Provide the [X, Y] coordinate of the cell's center where the given text is located.  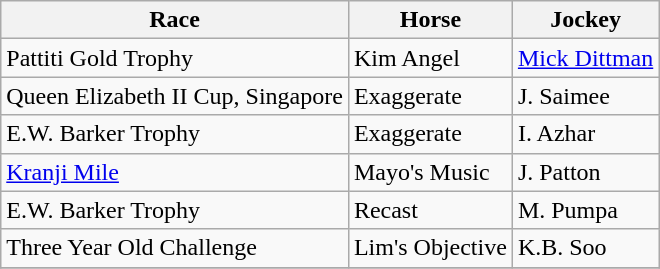
Race [175, 20]
I. Azhar [585, 134]
Horse [430, 20]
K.B. Soo [585, 248]
Pattiti Gold Trophy [175, 58]
J. Saimee [585, 96]
Kim Angel [430, 58]
Kranji Mile [175, 172]
Jockey [585, 20]
Recast [430, 210]
Mayo's Music [430, 172]
Mick Dittman [585, 58]
J. Patton [585, 172]
M. Pumpa [585, 210]
Queen Elizabeth II Cup, Singapore [175, 96]
Lim's Objective [430, 248]
Three Year Old Challenge [175, 248]
